Pinpoint the cell where the given text exists, returning its [x, y] midpoint coordinate. 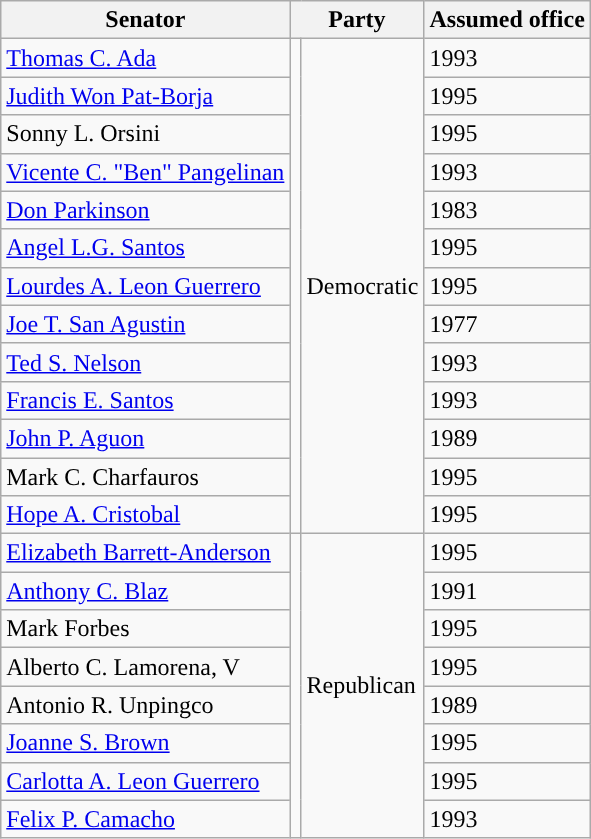
Francis E. Santos [146, 400]
1991 [507, 591]
Vicente C. "Ben" Pangelinan [146, 172]
Hope A. Cristobal [146, 515]
Elizabeth Barrett-Anderson [146, 553]
Republican [362, 686]
Democratic [362, 286]
Alberto C. Lamorena, V [146, 667]
Party [357, 20]
Judith Won Pat-Borja [146, 96]
Felix P. Camacho [146, 819]
Sonny L. Orsini [146, 134]
1977 [507, 324]
Angel L.G. Santos [146, 248]
1983 [507, 210]
Thomas C. Ada [146, 58]
Mark Forbes [146, 629]
Ted S. Nelson [146, 362]
Assumed office [507, 20]
Senator [146, 20]
Don Parkinson [146, 210]
John P. Aguon [146, 438]
Mark C. Charfauros [146, 477]
Joe T. San Agustin [146, 324]
Lourdes A. Leon Guerrero [146, 286]
Carlotta A. Leon Guerrero [146, 781]
Antonio R. Unpingco [146, 705]
Anthony C. Blaz [146, 591]
Joanne S. Brown [146, 743]
